Return the [X, Y] coordinate for the center point of the cell that contains the specified text.  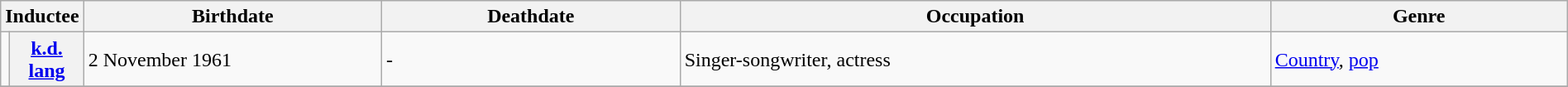
Singer-songwriter, actress [975, 60]
Inductee [42, 17]
- [531, 60]
Birthdate [232, 17]
Occupation [975, 17]
2 November 1961 [232, 60]
Country, pop [1419, 60]
k.d. lang [46, 60]
Genre [1419, 17]
Deathdate [531, 17]
